Return the (x, y) coordinate for the center point of the cell that contains the specified text.  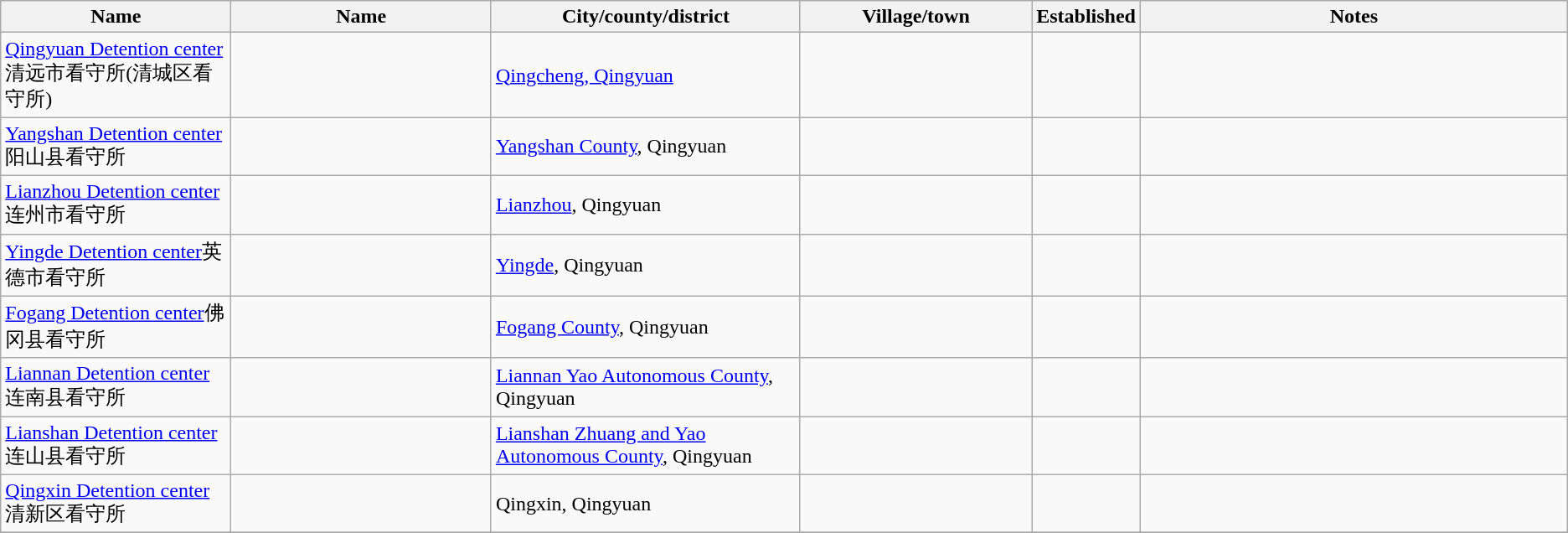
Yangshan Detention center阳山县看守所 (116, 147)
Qingxin Detention center清新区看守所 (116, 504)
Yingde Detention center英德市看守所 (116, 265)
Established (1086, 17)
Village/town (916, 17)
Liannan Yao Autonomous County, Qingyuan (645, 387)
Fogang Detention center佛冈县看守所 (116, 327)
Lianshan Zhuang and Yao Autonomous County, Qingyuan (645, 446)
Yangshan County, Qingyuan (645, 147)
Fogang County, Qingyuan (645, 327)
Qingyuan Detention center清远市看守所(清城区看守所) (116, 75)
Qingxin, Qingyuan (645, 504)
Lianshan Detention center连山县看守所 (116, 446)
City/county/district (645, 17)
Liannan Detention center连南县看守所 (116, 387)
Qingcheng, Qingyuan (645, 75)
Yingde, Qingyuan (645, 265)
Lianzhou Detention center连州市看守所 (116, 204)
Notes (1354, 17)
Lianzhou, Qingyuan (645, 204)
